Find where the given text appears and provide that cell's center as [X, Y] coordinate. 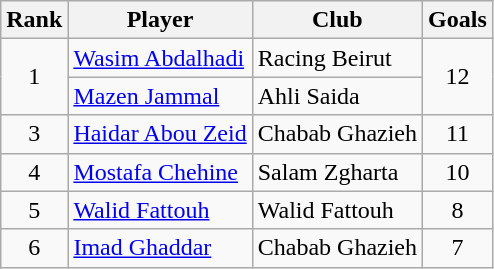
3 [34, 134]
5 [34, 210]
Goals [458, 20]
Player [160, 20]
7 [458, 248]
1 [34, 77]
Club [337, 20]
Ahli Saida [337, 96]
8 [458, 210]
10 [458, 172]
6 [34, 248]
11 [458, 134]
Racing Beirut [337, 58]
Mazen Jammal [160, 96]
Salam Zgharta [337, 172]
Wasim Abdalhadi [160, 58]
Rank [34, 20]
Haidar Abou Zeid [160, 134]
4 [34, 172]
12 [458, 77]
Imad Ghaddar [160, 248]
Mostafa Chehine [160, 172]
